Extract the [X, Y] coordinate from the center of the cell holding the provided text.  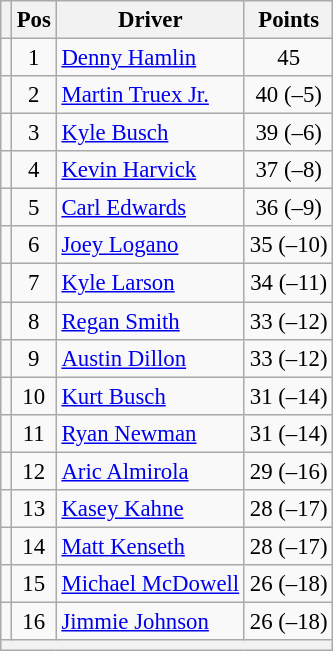
Matt Kenseth [150, 546]
Points [288, 20]
13 [34, 509]
Pos [34, 20]
36 (–9) [288, 208]
1 [34, 58]
14 [34, 546]
39 (–6) [288, 133]
35 (–10) [288, 245]
34 (–11) [288, 283]
5 [34, 208]
16 [34, 621]
Kurt Busch [150, 396]
3 [34, 133]
Jimmie Johnson [150, 621]
40 (–5) [288, 95]
Ryan Newman [150, 433]
12 [34, 471]
Aric Almirola [150, 471]
37 (–8) [288, 170]
Austin Dillon [150, 358]
Michael McDowell [150, 584]
7 [34, 283]
Joey Logano [150, 245]
Kasey Kahne [150, 509]
Carl Edwards [150, 208]
Regan Smith [150, 321]
Kyle Busch [150, 133]
4 [34, 170]
Martin Truex Jr. [150, 95]
Kyle Larson [150, 283]
9 [34, 358]
2 [34, 95]
10 [34, 396]
11 [34, 433]
Denny Hamlin [150, 58]
Driver [150, 20]
Kevin Harvick [150, 170]
15 [34, 584]
8 [34, 321]
29 (–16) [288, 471]
45 [288, 58]
6 [34, 245]
